Search for the cell housing the specified text and yield its (x, y) center coordinate. 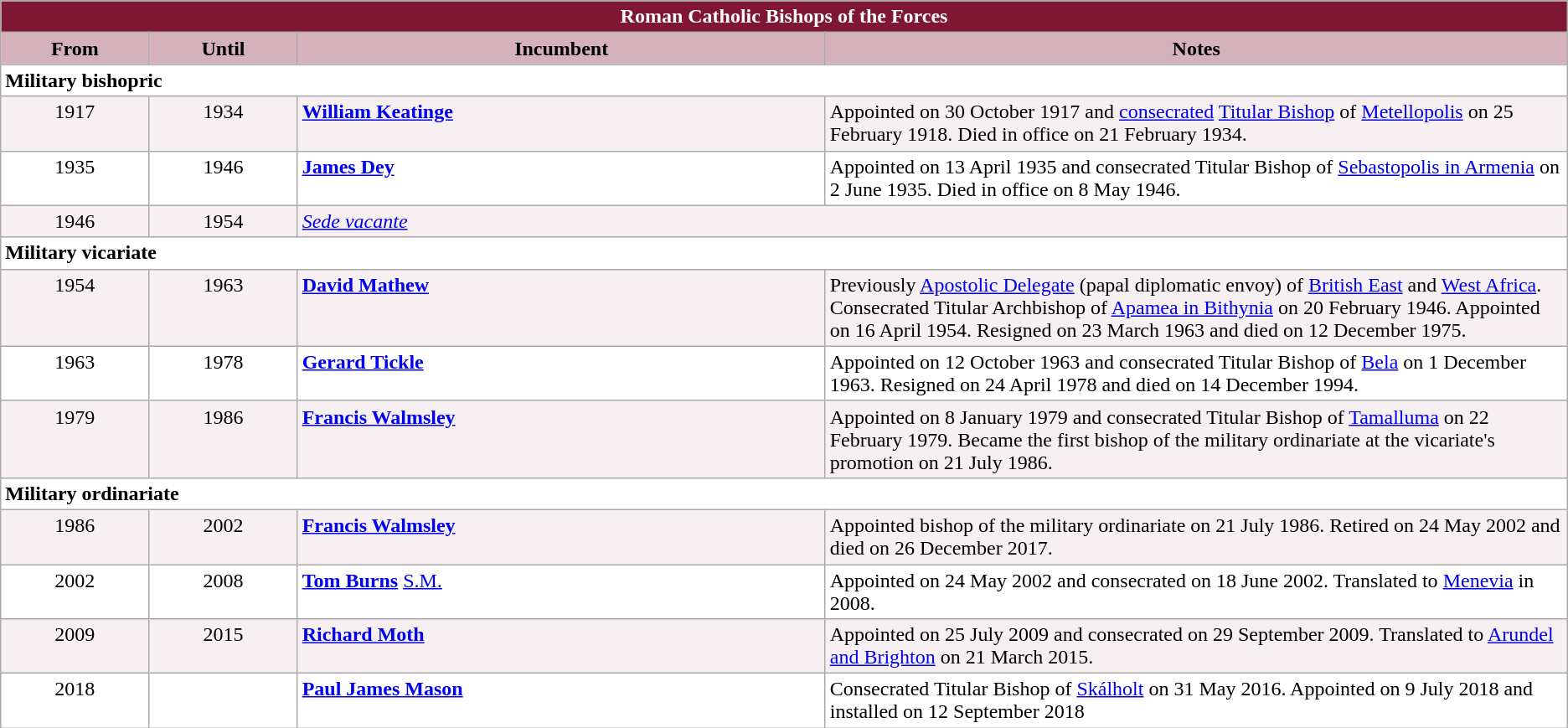
Gerard Tickle (561, 374)
1917 (75, 124)
Tom Burns S.M. (561, 591)
Appointed bishop of the military ordinariate on 21 July 1986. Retired on 24 May 2002 and died on 26 December 2017. (1196, 536)
David Mathew (561, 307)
Roman Catholic Bishops of the Forces (784, 17)
James Dey (561, 178)
Appointed on 24 May 2002 and consecrated on 18 June 2002. Translated to Menevia in 2008. (1196, 591)
2008 (223, 591)
Consecrated Titular Bishop of Skálholt on 31 May 2016. Appointed on 9 July 2018 and installed on 12 September 2018 (1196, 700)
1934 (223, 124)
Incumbent (561, 49)
Appointed on 25 July 2009 and consecrated on 29 September 2009. Translated to Arundel and Brighton on 21 March 2015. (1196, 647)
Richard Moth (561, 647)
2009 (75, 647)
Notes (1196, 49)
2018 (75, 700)
Until (223, 49)
Military bishopric (784, 80)
Military ordinariate (784, 493)
Military vicariate (784, 253)
From (75, 49)
Appointed on 12 October 1963 and consecrated Titular Bishop of Bela on 1 December 1963. Resigned on 24 April 1978 and died on 14 December 1994. (1196, 374)
1979 (75, 439)
1935 (75, 178)
Paul James Mason (561, 700)
William Keatinge (561, 124)
Appointed on 13 April 1935 and consecrated Titular Bishop of Sebastopolis in Armenia on 2 June 1935. Died in office on 8 May 1946. (1196, 178)
Sede vacante (932, 221)
2015 (223, 647)
1978 (223, 374)
Appointed on 30 October 1917 and consecrated Titular Bishop of Metellopolis on 25 February 1918. Died in office on 21 February 1934. (1196, 124)
